From the cell containing the given text, extract its center point as [x, y] coordinate. 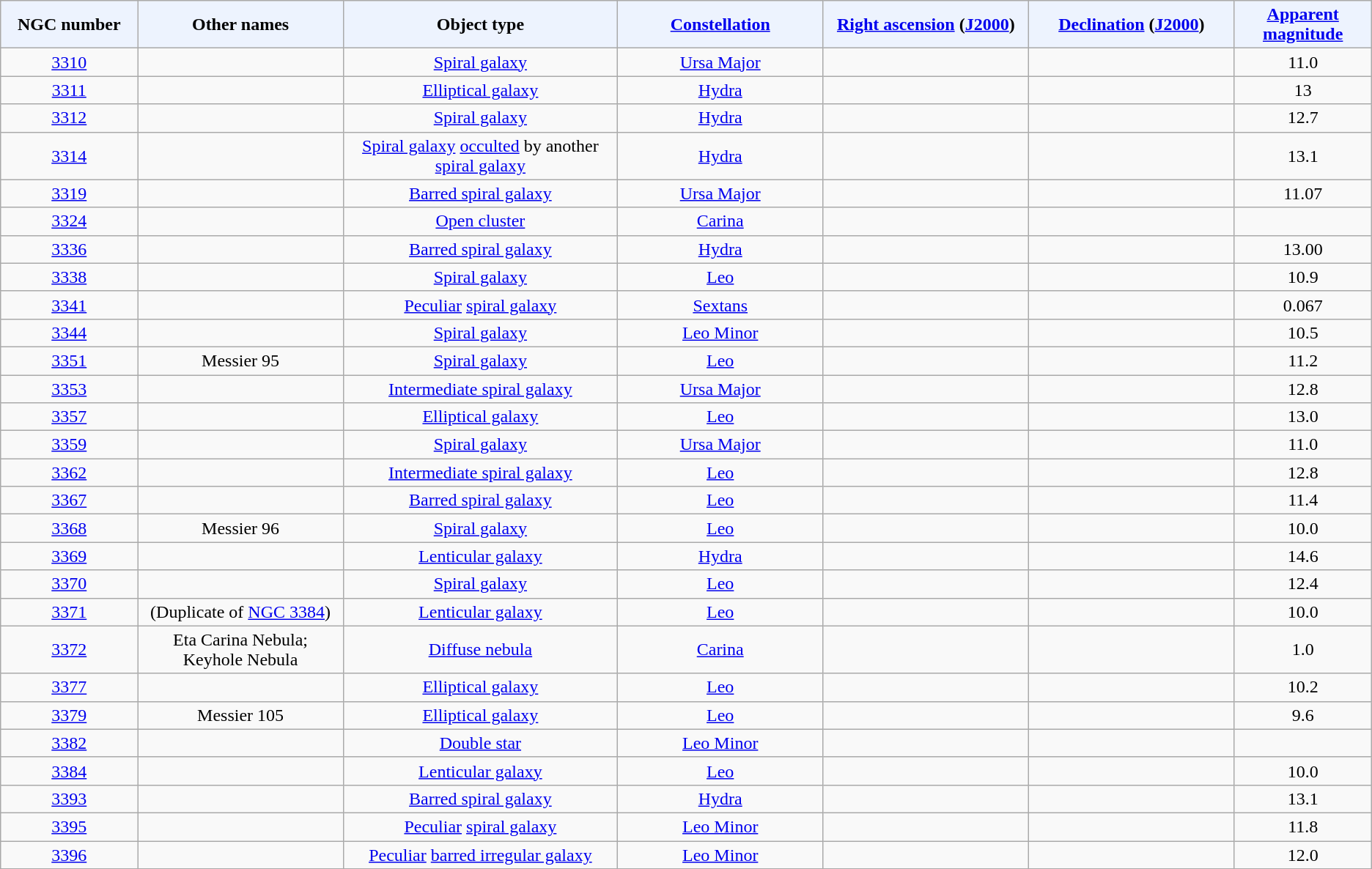
Object type [480, 25]
3336 [69, 249]
Other names [240, 25]
12.7 [1303, 118]
Right ascension (J2000) [926, 25]
Eta Carina Nebula;Keyhole Nebula [240, 649]
3310 [69, 62]
3312 [69, 118]
11.2 [1303, 360]
Double star [480, 743]
3395 [69, 827]
3379 [69, 715]
(Duplicate of NGC 3384) [240, 612]
3396 [69, 855]
Diffuse nebula [480, 649]
3311 [69, 90]
3314 [69, 155]
3357 [69, 417]
10.5 [1303, 333]
3344 [69, 333]
Constellation [720, 25]
9.6 [1303, 715]
3393 [69, 799]
12.0 [1303, 855]
0.067 [1303, 305]
3370 [69, 584]
Messier 105 [240, 715]
3369 [69, 556]
11.4 [1303, 500]
Spiral galaxy occulted by another spiral galaxy [480, 155]
3353 [69, 389]
3382 [69, 743]
3367 [69, 500]
Declination (J2000) [1132, 25]
3371 [69, 612]
Apparent magnitude [1303, 25]
3341 [69, 305]
3338 [69, 277]
Open cluster [480, 221]
10.2 [1303, 687]
13.0 [1303, 417]
11.8 [1303, 827]
3324 [69, 221]
3384 [69, 771]
3359 [69, 445]
3372 [69, 649]
14.6 [1303, 556]
3368 [69, 528]
Peculiar barred irregular galaxy [480, 855]
NGC number [69, 25]
1.0 [1303, 649]
13.00 [1303, 249]
Sextans [720, 305]
3351 [69, 360]
Messier 95 [240, 360]
3362 [69, 473]
3319 [69, 193]
11.07 [1303, 193]
13 [1303, 90]
10.9 [1303, 277]
Messier 96 [240, 528]
12.4 [1303, 584]
3377 [69, 687]
